Locate the cell with the specified text and output its [X, Y] center coordinate. 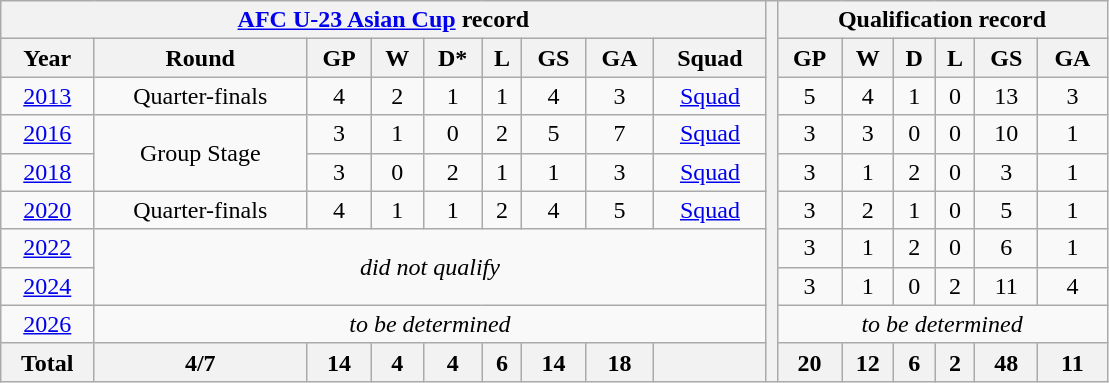
2018 [48, 172]
Qualification record [942, 20]
2024 [48, 286]
2026 [48, 324]
2013 [48, 96]
did not qualify [430, 267]
18 [620, 362]
48 [1006, 362]
Round [200, 58]
13 [1006, 96]
Year [48, 58]
12 [868, 362]
4/7 [200, 362]
D [914, 58]
D* [452, 58]
Total [48, 362]
2020 [48, 210]
20 [810, 362]
2022 [48, 248]
7 [620, 134]
AFC U-23 Asian Cup record [384, 20]
Group Stage [200, 153]
10 [1006, 134]
2016 [48, 134]
